Return [X, Y] of the center of cell containing provided text 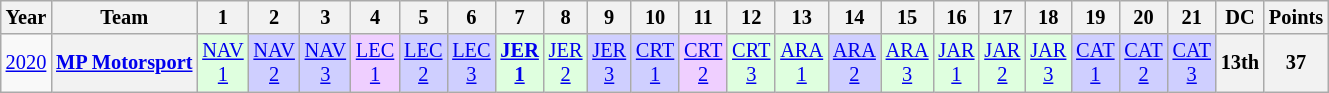
15 [908, 17]
NAV1 [222, 63]
3 [326, 17]
8 [566, 17]
NAV3 [326, 63]
CAT3 [1192, 63]
ARA3 [908, 63]
2 [274, 17]
Team [124, 17]
19 [1095, 17]
CRT1 [655, 63]
NAV2 [274, 63]
37 [1296, 63]
7 [520, 17]
JAR2 [1002, 63]
13 [802, 17]
JER2 [566, 63]
CAT1 [1095, 63]
LEC2 [423, 63]
2020 [26, 63]
5 [423, 17]
LEC3 [471, 63]
MP Motorsport [124, 63]
14 [854, 17]
18 [1048, 17]
11 [703, 17]
JAR3 [1048, 63]
6 [471, 17]
20 [1143, 17]
JER3 [609, 63]
ARA1 [802, 63]
Points [1296, 17]
21 [1192, 17]
13th [1240, 63]
4 [375, 17]
1 [222, 17]
10 [655, 17]
Year [26, 17]
9 [609, 17]
CRT2 [703, 63]
12 [751, 17]
LEC1 [375, 63]
17 [1002, 17]
ARA2 [854, 63]
JAR1 [956, 63]
CAT2 [1143, 63]
CRT3 [751, 63]
DC [1240, 17]
JER1 [520, 63]
16 [956, 17]
